Pinpoint the cell where the given text exists, returning its (X, Y) midpoint coordinate. 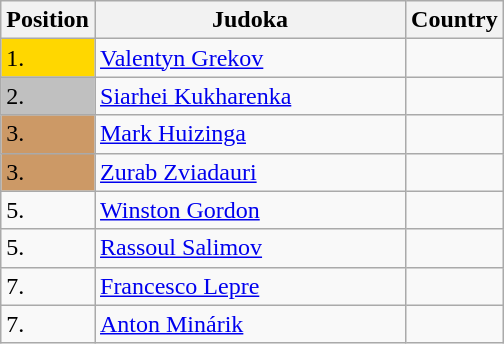
Winston Gordon (250, 210)
Mark Huizinga (250, 134)
Anton Minárik (250, 324)
1. (48, 58)
Siarhei Kukharenka (250, 96)
Judoka (250, 20)
Zurab Zviadauri (250, 172)
Valentyn Grekov (250, 58)
Position (48, 20)
2. (48, 96)
Francesco Lepre (250, 286)
Rassoul Salimov (250, 248)
Country (455, 20)
